Provide the (X, Y) coordinate of the cell's center where the given text is located.  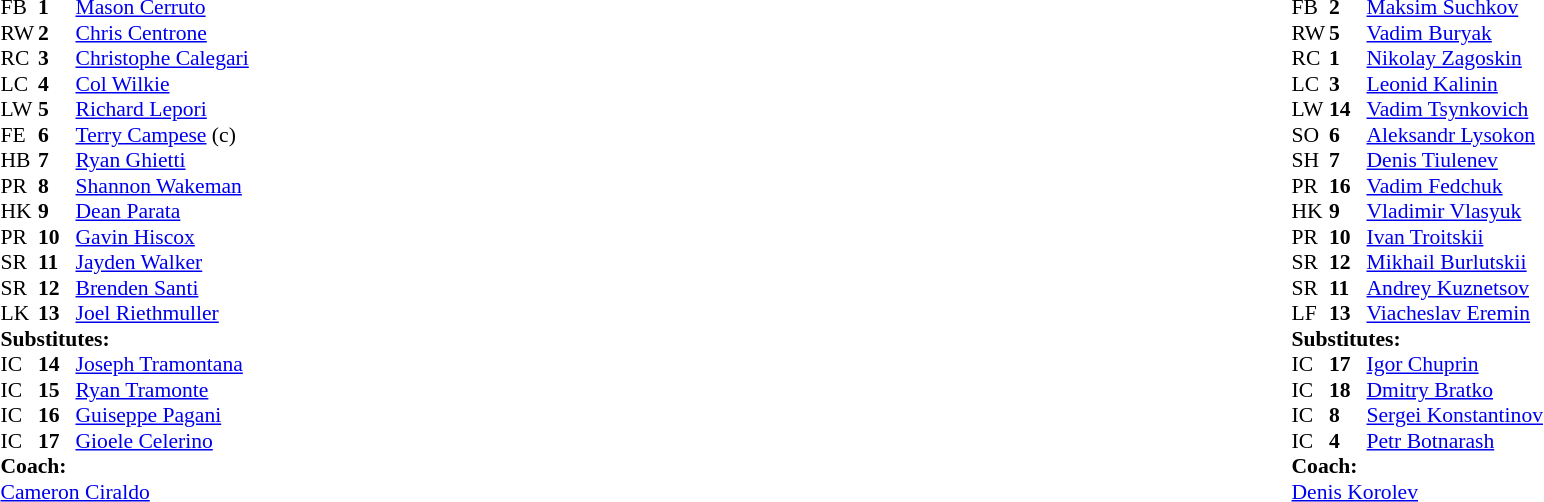
Guiseppe Pagani (162, 415)
18 (1348, 390)
Gioele Celerino (162, 441)
Vadim Buryak (1455, 33)
Col Wilkie (162, 84)
Joel Riethmuller (162, 313)
Ryan Tramonte (162, 390)
Nikolay Zagoskin (1455, 59)
Viacheslav Eremin (1455, 313)
Dean Parata (162, 211)
Igor Chuprin (1455, 365)
Vladimir Vlasyuk (1455, 211)
Terry Campese (c) (162, 135)
Vadim Tsynkovich (1455, 109)
Joseph Tramontana (162, 365)
Sergei Konstantinov (1455, 415)
Denis Tiulenev (1455, 161)
Aleksandr Lysokon (1455, 135)
Gavin Hiscox (162, 237)
Christophe Calegari (162, 59)
Jayden Walker (162, 263)
LK (19, 313)
SO (1311, 135)
Mikhail Burlutskii (1455, 263)
Andrey Kuznetsov (1455, 288)
HB (19, 161)
Ryan Ghietti (162, 161)
Ivan Troitskii (1455, 237)
Dmitry Bratko (1455, 390)
Vadim Fedchuk (1455, 186)
1 (1348, 59)
2 (57, 33)
FE (19, 135)
Chris Centrone (162, 33)
15 (57, 390)
Brenden Santi (162, 288)
Shannon Wakeman (162, 186)
SH (1311, 161)
Richard Lepori (162, 109)
LF (1311, 313)
Petr Botnarash (1455, 441)
Leonid Kalinin (1455, 84)
